Locate the cell with the specified text and output its (X, Y) center coordinate. 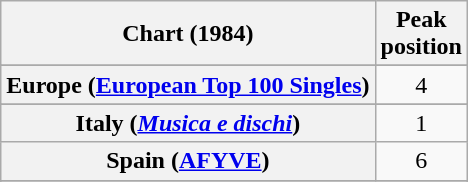
Chart (1984) (188, 34)
Spain (AFYVE) (188, 161)
Peakposition (421, 34)
4 (421, 85)
Europe (European Top 100 Singles) (188, 85)
Italy (Musica e dischi) (188, 123)
6 (421, 161)
1 (421, 123)
